Find where the given text appears and provide that cell's center as [x, y] coordinate. 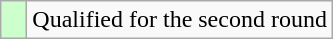
Qualified for the second round [180, 20]
